Provide the [X, Y] coordinate of the cell's center where the given text is located.  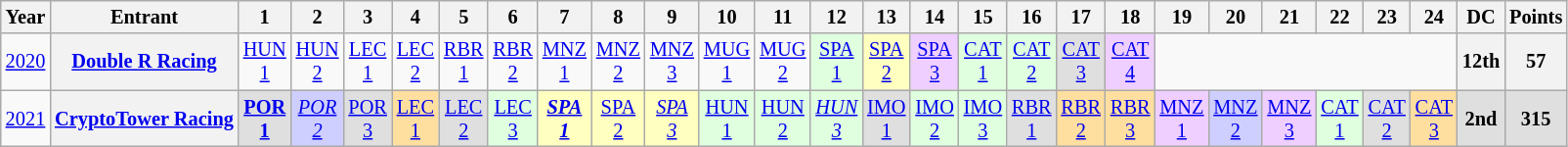
7 [565, 17]
57 [1536, 62]
2020 [25, 62]
2 [318, 17]
1 [265, 17]
12th [1481, 62]
CryptoTower Racing [145, 119]
2021 [25, 119]
POR2 [318, 119]
20 [1236, 17]
14 [935, 17]
21 [1288, 17]
IMO1 [886, 119]
POR3 [368, 119]
IMO3 [983, 119]
16 [1031, 17]
MUG1 [727, 62]
Double R Racing [145, 62]
17 [1080, 17]
HUN3 [837, 119]
18 [1130, 17]
23 [1387, 17]
3 [368, 17]
4 [415, 17]
12 [837, 17]
Points [1536, 17]
POR1 [265, 119]
5 [463, 17]
2nd [1481, 119]
CAT4 [1130, 62]
IMO2 [935, 119]
LEC3 [512, 119]
19 [1181, 17]
11 [782, 17]
MUG2 [782, 62]
DC [1481, 17]
Year [25, 17]
15 [983, 17]
315 [1536, 119]
22 [1339, 17]
RBR3 [1130, 119]
13 [886, 17]
10 [727, 17]
Entrant [145, 17]
24 [1434, 17]
6 [512, 17]
8 [618, 17]
9 [673, 17]
